Scan for the cell matching the given text and deliver its [x, y] coordinate at center. 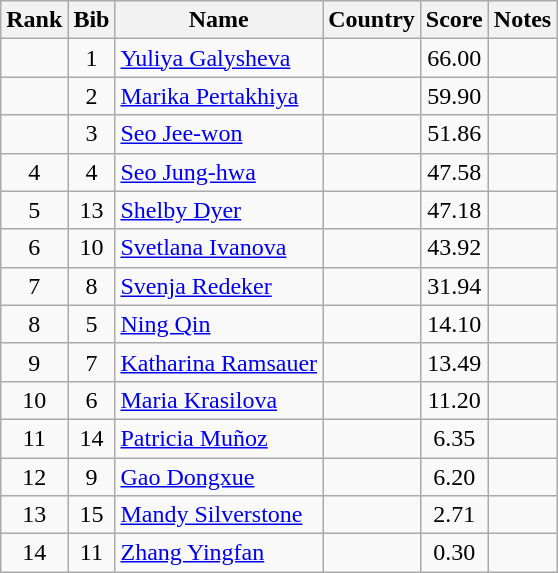
11.20 [454, 400]
Seo Jung-hwa [219, 172]
Yuliya Galysheva [219, 58]
Svenja Redeker [219, 286]
Mandy Silverstone [219, 515]
Shelby Dyer [219, 210]
Svetlana Ivanova [219, 248]
2.71 [454, 515]
Bib [92, 20]
Marika Pertakhiya [219, 96]
66.00 [454, 58]
43.92 [454, 248]
6.20 [454, 477]
31.94 [454, 286]
1 [92, 58]
Score [454, 20]
47.18 [454, 210]
Country [372, 20]
Zhang Yingfan [219, 553]
59.90 [454, 96]
51.86 [454, 134]
Name [219, 20]
0.30 [454, 553]
13.49 [454, 362]
Patricia Muñoz [219, 438]
Ning Qin [219, 324]
Maria Krasilova [219, 400]
2 [92, 96]
Katharina Ramsauer [219, 362]
Seo Jee-won [219, 134]
3 [92, 134]
47.58 [454, 172]
Notes [522, 20]
15 [92, 515]
12 [34, 477]
6.35 [454, 438]
Rank [34, 20]
Gao Dongxue [219, 477]
14.10 [454, 324]
